From the cell containing the given text, extract its center point as (x, y) coordinate. 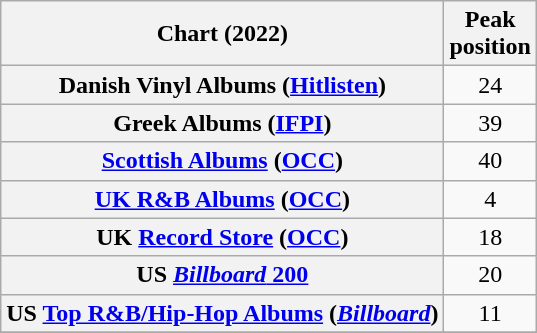
Greek Albums (IFPI) (222, 123)
Chart (2022) (222, 34)
18 (490, 237)
US Billboard 200 (222, 275)
39 (490, 123)
UK Record Store (OCC) (222, 237)
40 (490, 161)
20 (490, 275)
24 (490, 85)
4 (490, 199)
Danish Vinyl Albums (Hitlisten) (222, 85)
Peakposition (490, 34)
Scottish Albums (OCC) (222, 161)
11 (490, 313)
US Top R&B/Hip-Hop Albums (Billboard) (222, 313)
UK R&B Albums (OCC) (222, 199)
